Detect which cell encompasses the target text, then output its [x, y] center coordinate. 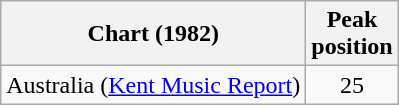
Peakposition [352, 34]
Chart (1982) [154, 34]
Australia (Kent Music Report) [154, 85]
25 [352, 85]
